Search for the cell housing the specified text and yield its (x, y) center coordinate. 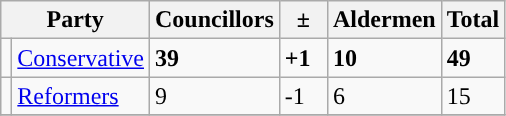
-1 (303, 96)
9 (215, 96)
Total (473, 20)
Aldermen (384, 20)
Conservative (81, 58)
Reformers (81, 96)
6 (384, 96)
39 (215, 58)
Councillors (215, 20)
49 (473, 58)
10 (384, 58)
15 (473, 96)
Party (76, 20)
± (303, 20)
+1 (303, 58)
